Scan for the cell matching the given text and deliver its (x, y) coordinate at center. 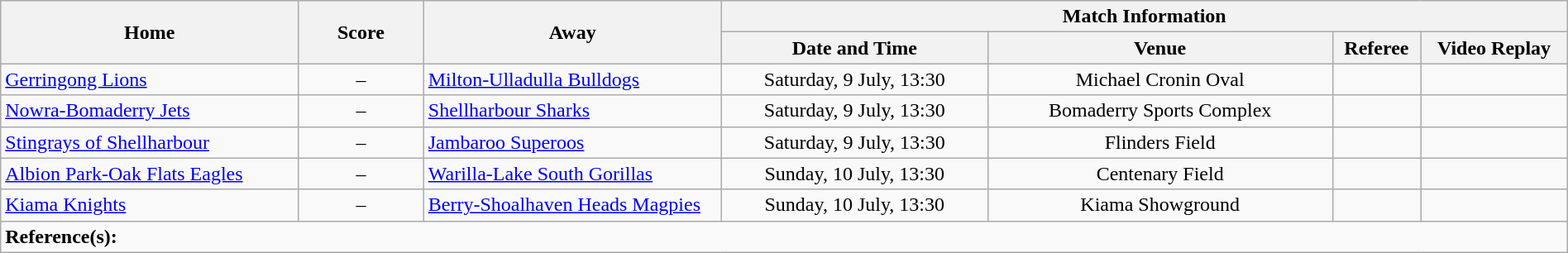
Kiama Knights (150, 205)
Score (361, 32)
Milton-Ulladulla Bulldogs (572, 79)
Away (572, 32)
Video Replay (1494, 48)
Michael Cronin Oval (1159, 79)
Kiama Showground (1159, 205)
Albion Park-Oak Flats Eagles (150, 174)
Flinders Field (1159, 142)
Nowra-Bomaderry Jets (150, 111)
Berry-Shoalhaven Heads Magpies (572, 205)
Reference(s): (784, 236)
Centenary Field (1159, 174)
Jambaroo Superoos (572, 142)
Shellharbour Sharks (572, 111)
Stingrays of Shellharbour (150, 142)
Referee (1376, 48)
Warilla-Lake South Gorillas (572, 174)
Date and Time (854, 48)
Gerringong Lions (150, 79)
Match Information (1145, 17)
Home (150, 32)
Venue (1159, 48)
Bomaderry Sports Complex (1159, 111)
